Determine the [x, y] coordinate at the center of the cell enclosing the given text.  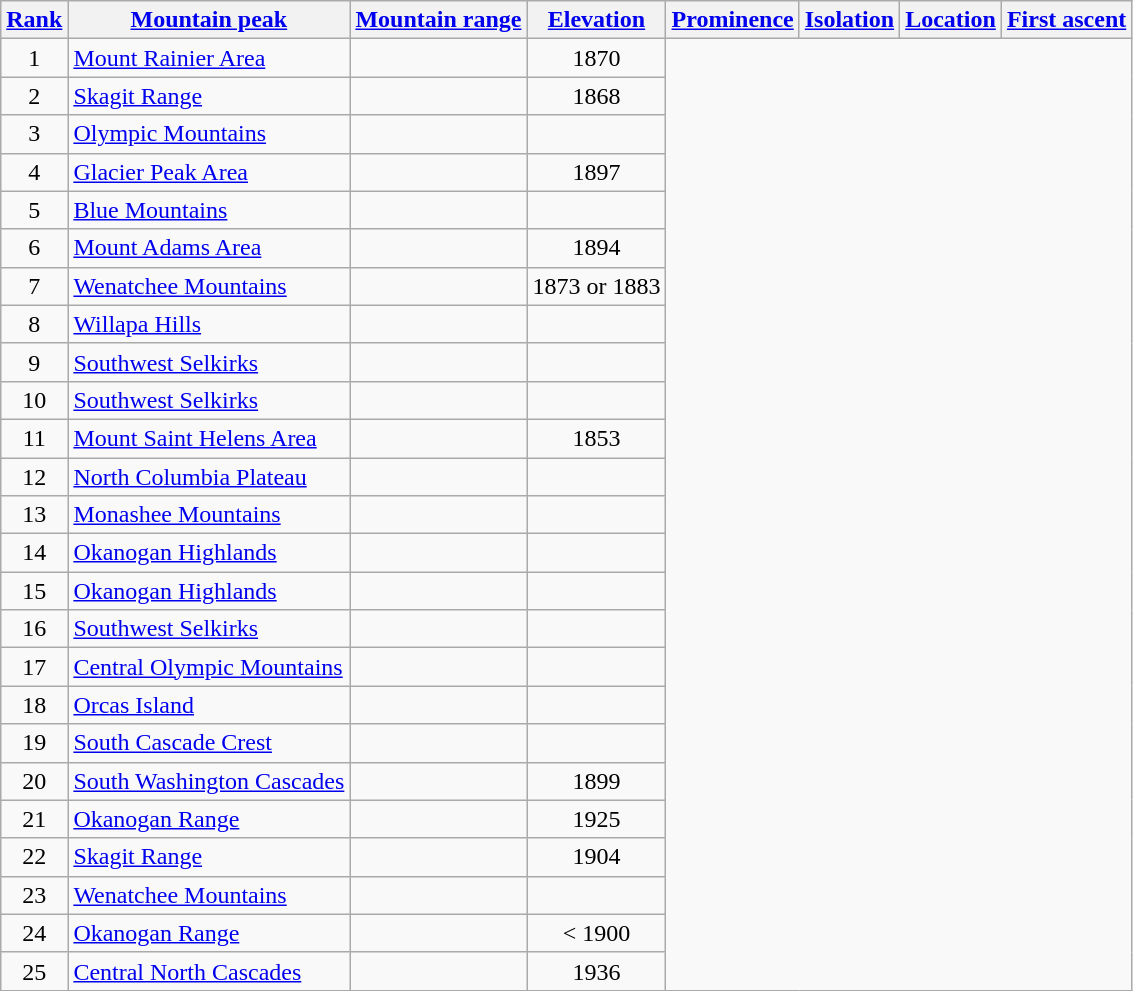
Monashee Mountains [209, 515]
Olympic Mountains [209, 134]
North Columbia Plateau [209, 477]
Mount Adams Area [209, 248]
18 [34, 705]
Mountain range [438, 20]
1868 [596, 96]
1897 [596, 172]
23 [34, 895]
14 [34, 553]
7 [34, 286]
Willapa Hills [209, 324]
10 [34, 400]
6 [34, 248]
4 [34, 172]
17 [34, 667]
22 [34, 857]
12 [34, 477]
24 [34, 933]
Isolation [849, 20]
Prominence [732, 20]
13 [34, 515]
8 [34, 324]
Location [951, 20]
Central North Cascades [209, 971]
2 [34, 96]
Blue Mountains [209, 210]
3 [34, 134]
1853 [596, 438]
1899 [596, 781]
1873 or 1883 [596, 286]
1 [34, 58]
South Washington Cascades [209, 781]
Rank [34, 20]
Elevation [596, 20]
1904 [596, 857]
1870 [596, 58]
South Cascade Crest [209, 743]
16 [34, 629]
25 [34, 971]
1925 [596, 819]
Orcas Island [209, 705]
1894 [596, 248]
Central Olympic Mountains [209, 667]
< 1900 [596, 933]
Glacier Peak Area [209, 172]
9 [34, 362]
5 [34, 210]
21 [34, 819]
11 [34, 438]
15 [34, 591]
First ascent [1066, 20]
20 [34, 781]
Mount Rainier Area [209, 58]
1936 [596, 971]
19 [34, 743]
Mountain peak [209, 20]
Mount Saint Helens Area [209, 438]
